From the cell containing the given text, extract its center point as (X, Y) coordinate. 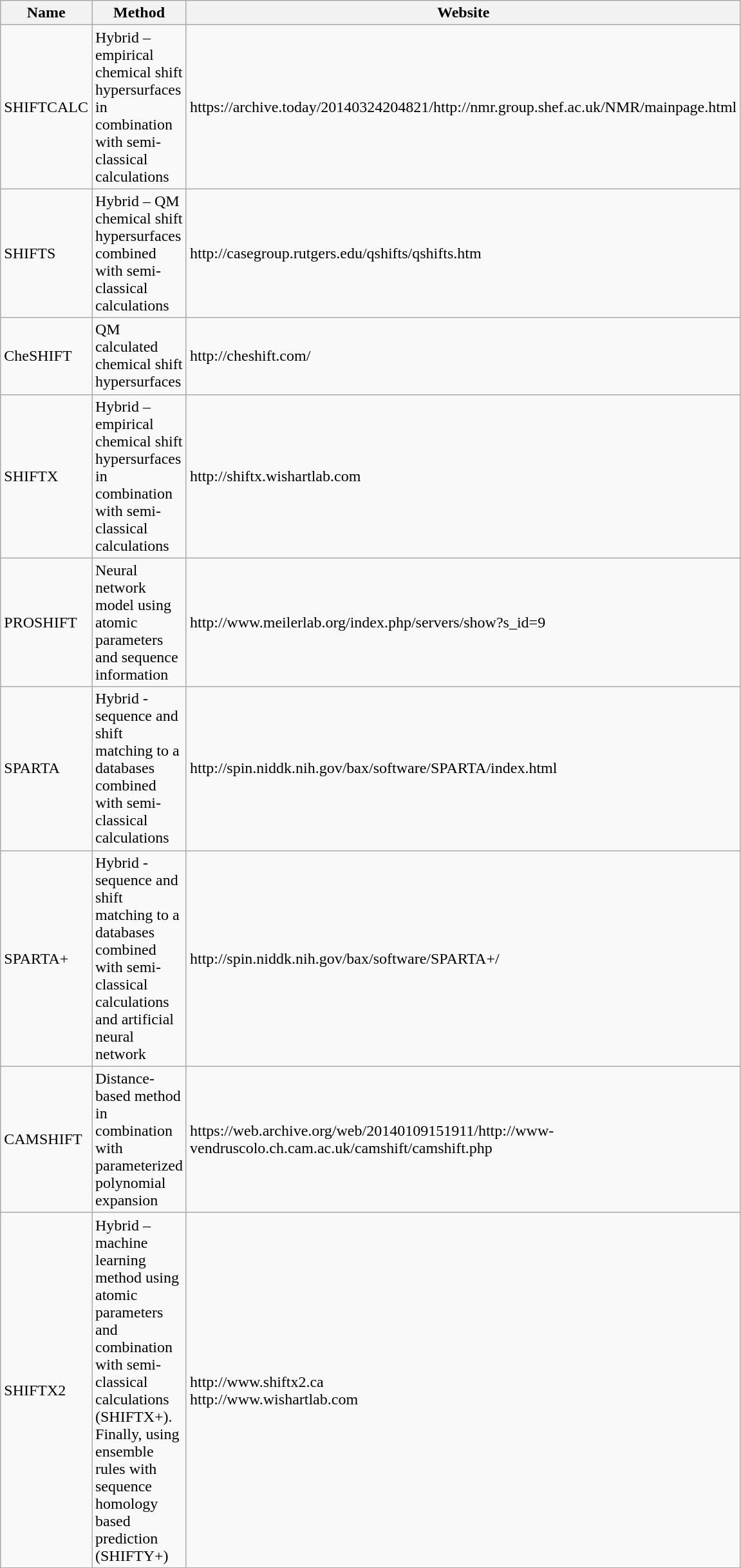
CheSHIFT (46, 356)
Neural network model using atomic parameters and sequence information (139, 622)
SPARTA (46, 769)
http://cheshift.com/ (463, 356)
SHIFTX2 (46, 1390)
http://spin.niddk.nih.gov/bax/software/SPARTA+/ (463, 959)
Hybrid – QM chemical shift hypersurfaces combined with semi-classical calculations (139, 253)
Method (139, 13)
CAMSHIFT (46, 1139)
Hybrid - sequence and shift matching to a databases combined with semi-classical calculations (139, 769)
https://archive.today/20140324204821/http://nmr.group.shef.ac.uk/NMR/mainpage.html (463, 107)
SHIFTCALC (46, 107)
SPARTA+ (46, 959)
https://web.archive.org/web/20140109151911/http://www-vendruscolo.ch.cam.ac.uk/camshift/camshift.php (463, 1139)
http://spin.niddk.nih.gov/bax/software/SPARTA/index.html (463, 769)
Hybrid - sequence and shift matching to a databases combined with semi-classical calculations and artificial neural network (139, 959)
SHIFTS (46, 253)
http://www.meilerlab.org/index.php/servers/show?s_id=9 (463, 622)
Website (463, 13)
http://www.shiftx2.cahttp://www.wishartlab.com (463, 1390)
SHIFTX (46, 476)
http://casegroup.rutgers.edu/qshifts/qshifts.htm (463, 253)
Name (46, 13)
PROSHIFT (46, 622)
QM calculated chemical shift hypersurfaces (139, 356)
Distance-based method in combination with parameterized polynomial expansion (139, 1139)
http://shiftx.wishartlab.com (463, 476)
